Pinpoint the cell where the given text exists, returning its (X, Y) midpoint coordinate. 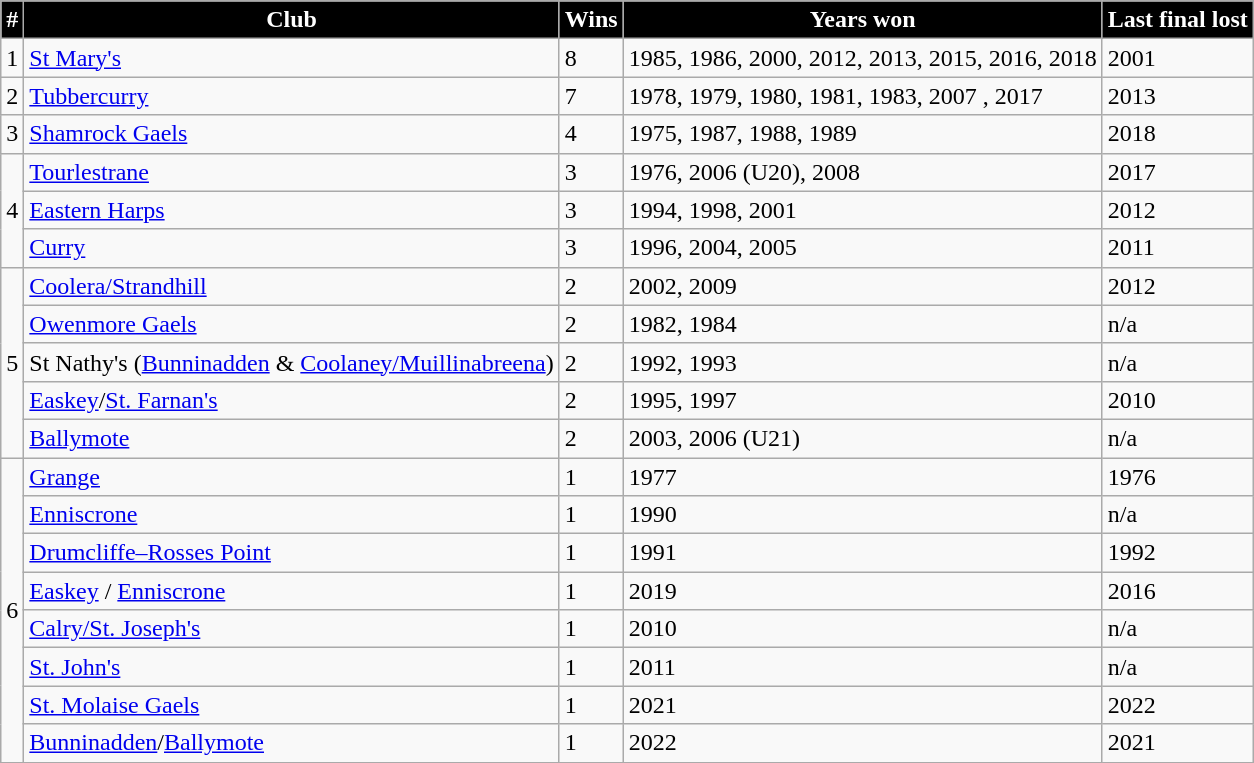
Enniscrone (292, 515)
1991 (862, 553)
2003, 2006 (U21) (862, 438)
Coolera/Strandhill (292, 286)
2018 (1178, 134)
1995, 1997 (862, 400)
Easkey / Enniscrone (292, 591)
2002, 2009 (862, 286)
7 (591, 96)
1990 (862, 515)
1992, 1993 (862, 362)
Drumcliffe–Rosses Point (292, 553)
1976 (1178, 477)
8 (591, 58)
Grange (292, 477)
1985, 1986, 2000, 2012, 2013, 2015, 2016, 2018 (862, 58)
Last final lost (1178, 20)
2013 (1178, 96)
Ballymote (292, 438)
Club (292, 20)
Curry (292, 248)
Owenmore Gaels (292, 324)
St Mary's (292, 58)
Wins (591, 20)
# (12, 20)
Shamrock Gaels (292, 134)
Eastern Harps (292, 210)
Years won (862, 20)
St. John's (292, 667)
Tubbercurry (292, 96)
2019 (862, 591)
1977 (862, 477)
1975, 1987, 1988, 1989 (862, 134)
Easkey/St. Farnan's (292, 400)
1992 (1178, 553)
Tourlestrane (292, 172)
St. Molaise Gaels (292, 705)
1976, 2006 (U20), 2008 (862, 172)
2017 (1178, 172)
1994, 1998, 2001 (862, 210)
2001 (1178, 58)
1978, 1979, 1980, 1981, 1983, 2007 , 2017 (862, 96)
St Nathy's (Bunninadden & Coolaney/Muillinabreena) (292, 362)
Calry/St. Joseph's (292, 629)
1982, 1984 (862, 324)
2016 (1178, 591)
6 (12, 610)
1996, 2004, 2005 (862, 248)
Bunninadden/Ballymote (292, 743)
5 (12, 362)
